Identify which cell holds the provided text, then report its [X, Y] central coordinate. 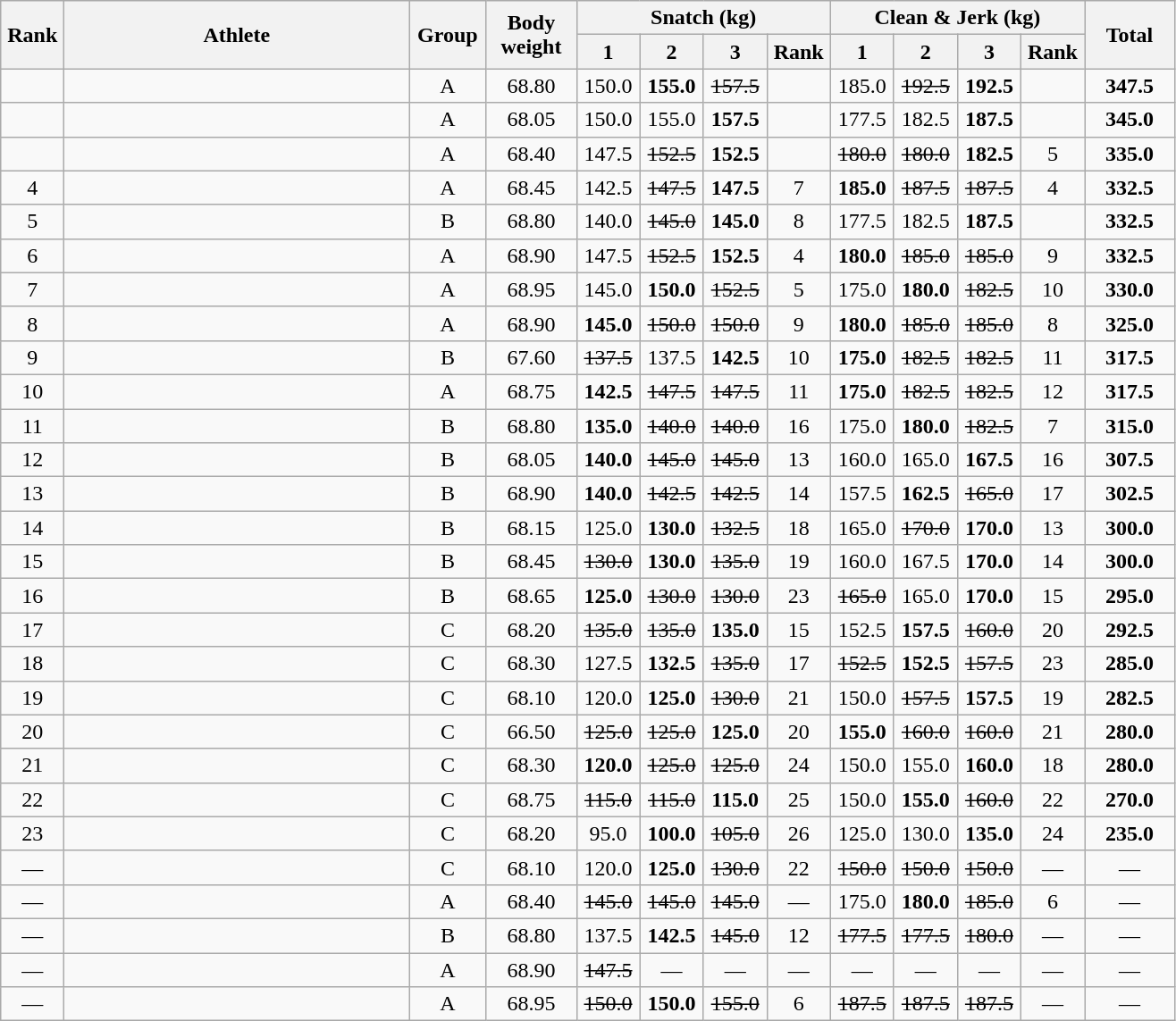
162.5 [926, 494]
Athlete [237, 35]
270.0 [1130, 799]
25 [799, 799]
335.0 [1130, 154]
292.5 [1130, 630]
Total [1130, 35]
105.0 [735, 833]
Group [448, 35]
Body weight [531, 35]
Clean & Jerk (kg) [957, 18]
127.5 [608, 664]
95.0 [608, 833]
100.0 [672, 833]
307.5 [1130, 460]
295.0 [1130, 596]
330.0 [1130, 289]
68.65 [531, 596]
325.0 [1130, 323]
68.15 [531, 528]
235.0 [1130, 833]
315.0 [1130, 426]
347.5 [1130, 86]
302.5 [1130, 494]
26 [799, 833]
282.5 [1130, 698]
345.0 [1130, 120]
285.0 [1130, 664]
Snatch (kg) [703, 18]
66.50 [531, 732]
67.60 [531, 357]
